Pinpoint the cell where the given text exists, returning its (x, y) midpoint coordinate. 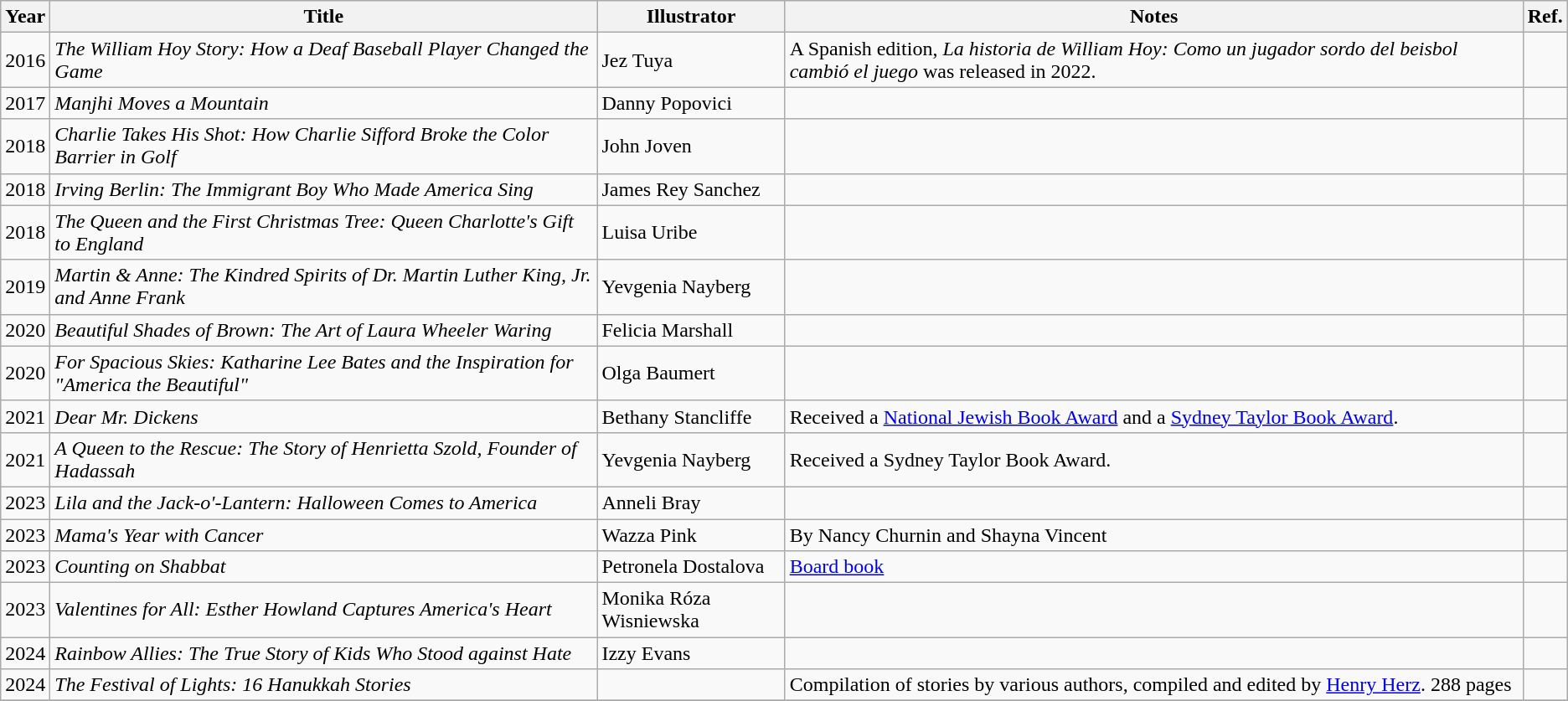
Year (25, 17)
Mama's Year with Cancer (323, 535)
Luisa Uribe (691, 233)
Ref. (1545, 17)
2019 (25, 286)
Olga Baumert (691, 374)
James Rey Sanchez (691, 189)
John Joven (691, 146)
For Spacious Skies: Katharine Lee Bates and the Inspiration for "America the Beautiful" (323, 374)
Received a National Jewish Book Award and a Sydney Taylor Book Award. (1154, 416)
Dear Mr. Dickens (323, 416)
The Queen and the First Christmas Tree: Queen Charlotte's Gift to England (323, 233)
Petronela Dostalova (691, 567)
Beautiful Shades of Brown: The Art of Laura Wheeler Waring (323, 330)
A Queen to the Rescue: The Story of Henrietta Szold, Founder of Hadassah (323, 459)
Title (323, 17)
The William Hoy Story: How a Deaf Baseball Player Changed the Game (323, 60)
A Spanish edition, La historia de William Hoy: Como un jugador sordo del beisbol cambió el juego was released in 2022. (1154, 60)
2017 (25, 103)
Danny Popovici (691, 103)
Counting on Shabbat (323, 567)
Anneli Bray (691, 503)
Monika Róza Wisniewska (691, 610)
Received a Sydney Taylor Book Award. (1154, 459)
Lila and the Jack-o'-Lantern: Halloween Comes to America (323, 503)
Notes (1154, 17)
Manjhi Moves a Mountain (323, 103)
Martin & Anne: The Kindred Spirits of Dr. Martin Luther King, Jr. and Anne Frank (323, 286)
Rainbow Allies: The True Story of Kids Who Stood against Hate (323, 653)
The Festival of Lights: 16 Hanukkah Stories (323, 685)
Illustrator (691, 17)
Bethany Stancliffe (691, 416)
Felicia Marshall (691, 330)
Compilation of stories by various authors, compiled and edited by Henry Herz. 288 pages (1154, 685)
Charlie Takes His Shot: How Charlie Sifford Broke the Color Barrier in Golf (323, 146)
Wazza Pink (691, 535)
Irving Berlin: The Immigrant Boy Who Made America Sing (323, 189)
Jez Tuya (691, 60)
Board book (1154, 567)
2016 (25, 60)
Izzy Evans (691, 653)
By Nancy Churnin and Shayna Vincent (1154, 535)
Valentines for All: Esther Howland Captures America's Heart (323, 610)
